Provide the (x, y) coordinate of the cell's center where the given text is located.  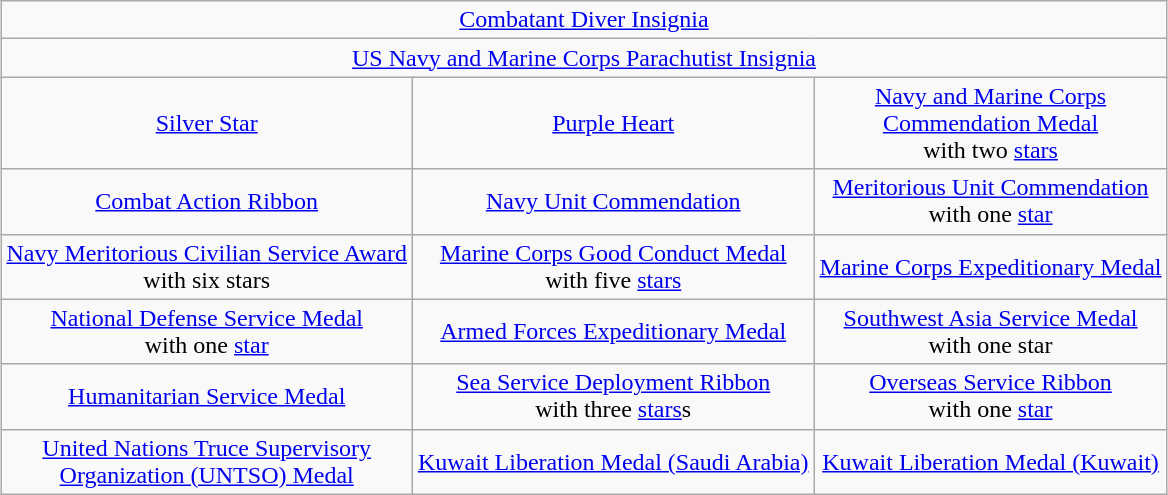
Meritorious Unit Commendationwith one star (990, 202)
Navy and Marine CorpsCommendation Medalwith two stars (990, 123)
National Defense Service Medalwith one star (206, 332)
Kuwait Liberation Medal (Saudi Arabia) (613, 462)
Armed Forces Expeditionary Medal (613, 332)
Navy Meritorious Civilian Service Awardwith six stars (206, 266)
Silver Star (206, 123)
US Navy and Marine Corps Parachutist Insignia (584, 58)
Marine Corps Expeditionary Medal (990, 266)
Combat Action Ribbon (206, 202)
Humanitarian Service Medal (206, 396)
Sea Service Deployment Ribbonwith three starss (613, 396)
Marine Corps Good Conduct Medalwith five stars (613, 266)
Purple Heart (613, 123)
Kuwait Liberation Medal (Kuwait) (990, 462)
Southwest Asia Service Medalwith one star (990, 332)
Overseas Service Ribbonwith one star (990, 396)
Combatant Diver Insignia (584, 20)
United Nations Truce SupervisoryOrganization (UNTSO) Medal (206, 462)
Navy Unit Commendation (613, 202)
